Identify which cell holds the provided text, then report its (x, y) central coordinate. 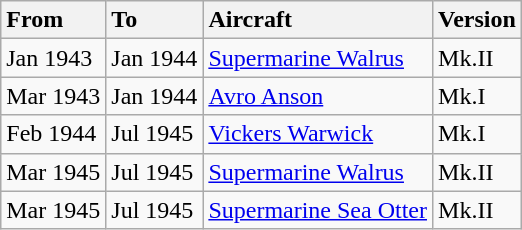
To (154, 20)
Mar 1943 (54, 96)
Vickers Warwick (318, 134)
Version (478, 20)
Jan 1943 (54, 58)
Aircraft (318, 20)
Avro Anson (318, 96)
From (54, 20)
Feb 1944 (54, 134)
Supermarine Sea Otter (318, 210)
